Extract the (x, y) coordinate from the center of the cell holding the provided text.  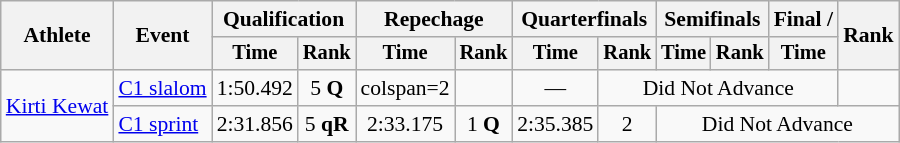
5 qR (327, 124)
Athlete (58, 36)
2:33.175 (406, 124)
colspan=2 (406, 88)
1:50.492 (255, 88)
Semifinals (712, 19)
C1 sprint (162, 124)
Final / (804, 19)
Kirti Kewat (58, 106)
C1 slalom (162, 88)
— (555, 88)
2:31.856 (255, 124)
Qualification (284, 19)
Event (162, 36)
1 Q (484, 124)
2 (627, 124)
2:35.385 (555, 124)
5 Q (327, 88)
Repechage (434, 19)
Quarterfinals (584, 19)
